Return the [x, y] coordinate for the center point of the cell that contains the specified text.  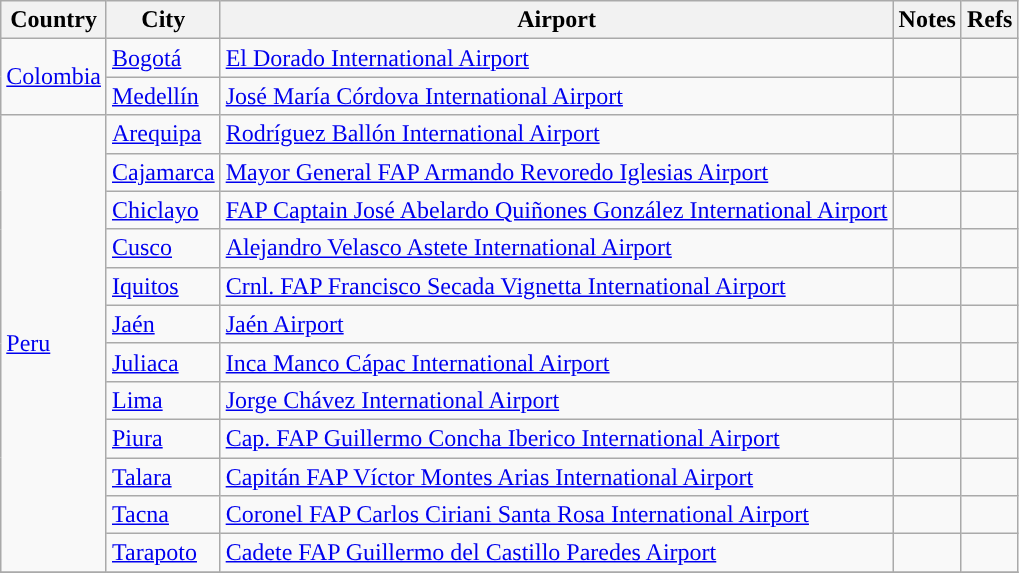
Alejandro Velasco Astete International Airport [556, 248]
Rodríguez Ballón International Airport [556, 134]
Mayor General FAP Armando Revoredo Iglesias Airport [556, 172]
El Dorado International Airport [556, 58]
Notes [927, 20]
Coronel FAP Carlos Ciriani Santa Rosa International Airport [556, 515]
Tacna [163, 515]
Refs [989, 20]
Jaén Airport [556, 324]
Airport [556, 20]
Medellín [163, 96]
Country [54, 20]
Tarapoto [163, 553]
Piura [163, 438]
Cadete FAP Guillermo del Castillo Paredes Airport [556, 553]
Bogotá [163, 58]
Iquitos [163, 286]
Arequipa [163, 134]
Talara [163, 477]
Lima [163, 400]
Capitán FAP Víctor Montes Arias International Airport [556, 477]
Juliaca [163, 362]
City [163, 20]
Cusco [163, 248]
Jorge Chávez International Airport [556, 400]
Inca Manco Cápac International Airport [556, 362]
Colombia [54, 77]
FAP Captain José Abelardo Quiñones González International Airport [556, 210]
Jaén [163, 324]
José María Córdova International Airport [556, 96]
Crnl. FAP Francisco Secada Vignetta International Airport [556, 286]
Peru [54, 344]
Cajamarca [163, 172]
Cap. FAP Guillermo Concha Iberico International Airport [556, 438]
Chiclayo [163, 210]
